Search for the cell housing the specified text and yield its [x, y] center coordinate. 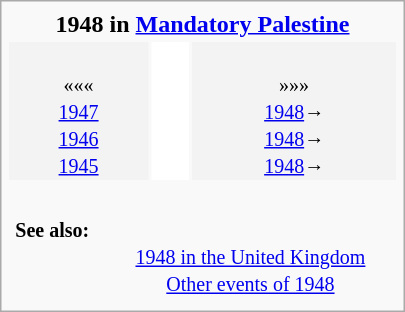
1948 in the United KingdomOther events of 1948 [251, 257]
See also: 1948 in the United KingdomOther events of 1948 [202, 243]
»»» 1948→ 1948→ 1948→ [294, 111]
See also: [60, 257]
«««194719461945 [78, 111]
1948 in Mandatory Palestine [202, 24]
